Extract the (x, y) coordinate from the center of the cell holding the provided text.  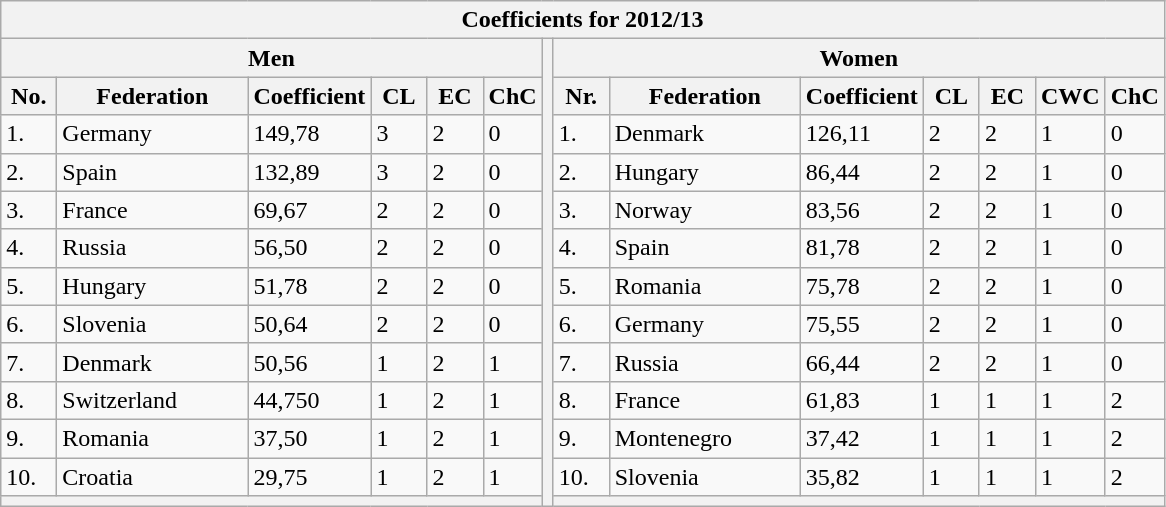
35,82 (862, 477)
75,55 (862, 324)
Coefficients for 2012/13 (583, 20)
Women (858, 58)
75,78 (862, 286)
126,11 (862, 134)
56,50 (310, 248)
132,89 (310, 172)
Nr. (581, 96)
44,750 (310, 400)
Men (272, 58)
69,67 (310, 210)
37,50 (310, 438)
37,42 (862, 438)
No. (29, 96)
66,44 (862, 362)
86,44 (862, 172)
Switzerland (152, 400)
50,56 (310, 362)
149,78 (310, 134)
83,56 (862, 210)
29,75 (310, 477)
51,78 (310, 286)
Norway (704, 210)
Croatia (152, 477)
CWC (1070, 96)
50,64 (310, 324)
81,78 (862, 248)
Montenegro (704, 438)
61,83 (862, 400)
